Capture the cell that displays the provided text and extract its (x, y) central coordinate. 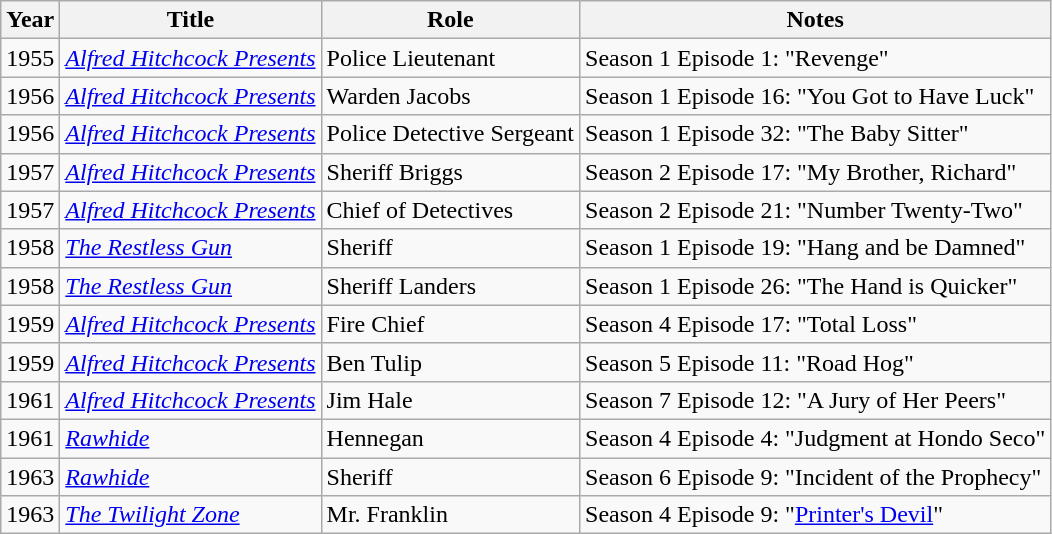
Season 4 Episode 4: "Judgment at Hondo Seco" (816, 438)
Police Detective Sergeant (450, 134)
Season 1 Episode 26: "The Hand is Quicker" (816, 286)
1955 (30, 58)
Season 4 Episode 9: "Printer's Devil" (816, 515)
Year (30, 20)
Season 1 Episode 19: "Hang and be Damned" (816, 248)
The Twilight Zone (190, 515)
Sheriff Briggs (450, 172)
Season 2 Episode 17: "My Brother, Richard" (816, 172)
Jim Hale (450, 400)
Season 1 Episode 32: "The Baby Sitter" (816, 134)
Mr. Franklin (450, 515)
Role (450, 20)
Season 4 Episode 17: "Total Loss" (816, 324)
Hennegan (450, 438)
Fire Chief (450, 324)
Police Lieutenant (450, 58)
Season 6 Episode 9: "Incident of the Prophecy" (816, 477)
Warden Jacobs (450, 96)
Sheriff Landers (450, 286)
Season 1 Episode 1: "Revenge" (816, 58)
Chief of Detectives (450, 210)
Title (190, 20)
Season 5 Episode 11: "Road Hog" (816, 362)
Season 2 Episode 21: "Number Twenty-Two" (816, 210)
Season 1 Episode 16: "You Got to Have Luck" (816, 96)
Season 7 Episode 12: "A Jury of Her Peers" (816, 400)
Ben Tulip (450, 362)
Notes (816, 20)
